From the cell containing the given text, extract its center point as (X, Y) coordinate. 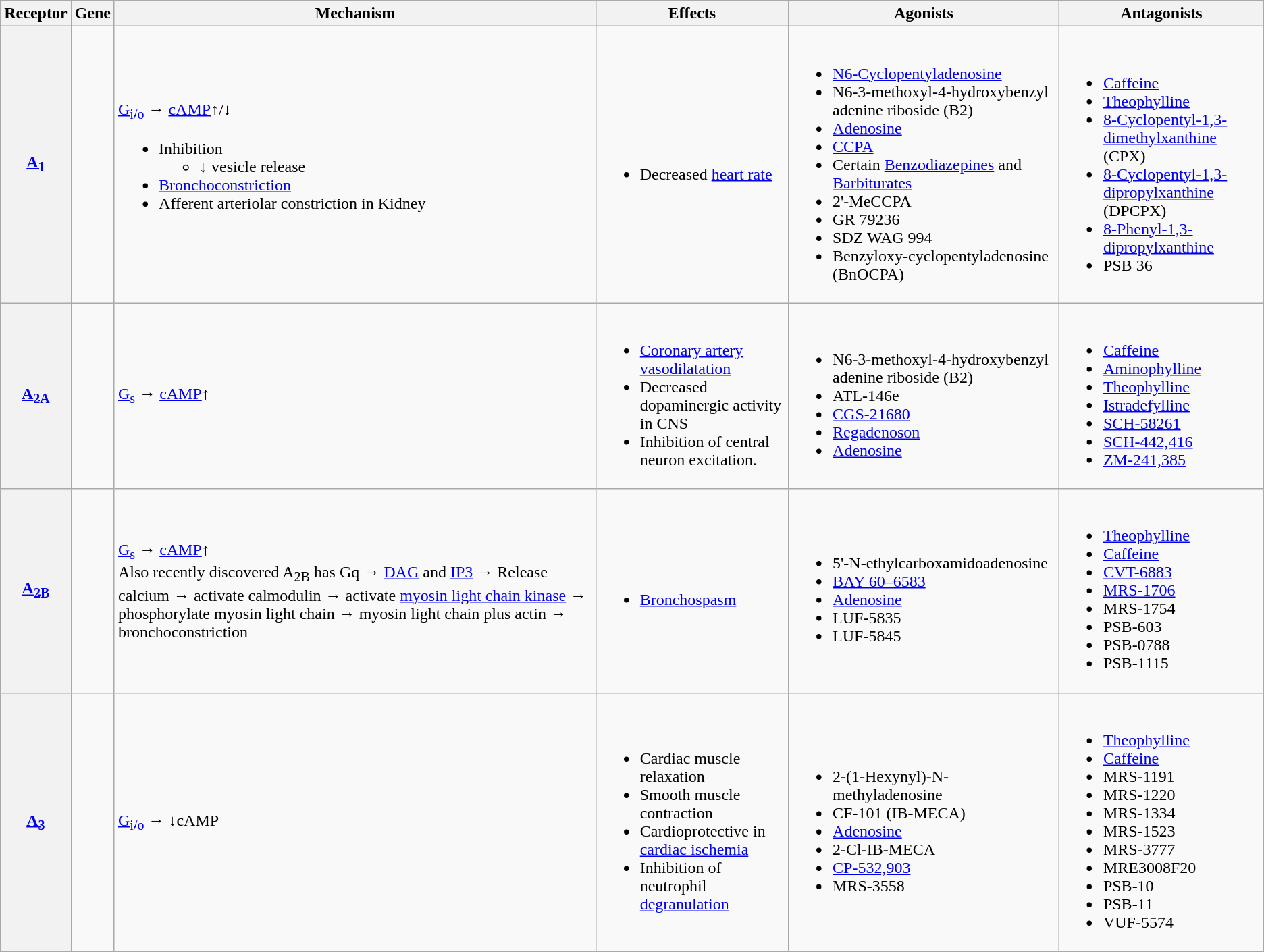
A1 (36, 165)
Receptor (36, 14)
Agonists (924, 14)
Gi/o → ↓cAMP (355, 822)
Antagonists (1161, 14)
Bronchospasm (691, 591)
TheophyllineCaffeineMRS-1191MRS-1220MRS-1334MRS-1523MRS-3777MRE3008F20PSB-10PSB-11VUF-5574 (1161, 822)
2-(1-Hexynyl)-N-methyladenosineCF-101 (IB-MECA)Adenosine2-Cl-IB-MECACP-532,903MRS-3558 (924, 822)
A2B (36, 591)
N6-3-methoxyl-4-hydroxybenzyl adenine riboside (B2)ATL-146eCGS-21680RegadenosonAdenosine (924, 396)
Gs → cAMP↑ (355, 396)
Decreased heart rate (691, 165)
TheophyllineCaffeineCVT-6883MRS-1706MRS-1754PSB-603PSB-0788PSB-1115 (1161, 591)
CaffeineTheophylline8-Cyclopentyl-1,3-dimethylxanthine (CPX)8-Cyclopentyl-1,3-dipropylxanthine (DPCPX)8-Phenyl-1,3-dipropylxanthinePSB 36 (1161, 165)
Gi/o → cAMP↑/↓Inhibition↓ vesicle releaseBronchoconstrictionAfferent arteriolar constriction in Kidney (355, 165)
5'-N-ethylcarboxamidoadenosineBAY 60–6583AdenosineLUF-5835LUF-5845 (924, 591)
Coronary artery vasodilatationDecreased dopaminergic activity in CNSInhibition of central neuron excitation. (691, 396)
Mechanism (355, 14)
A3 (36, 822)
A2A (36, 396)
Gene (93, 14)
CaffeineAminophyllineTheophyllineIstradefyllineSCH-58261SCH-442,416ZM-241,385 (1161, 396)
Cardiac muscle relaxationSmooth muscle contractionCardioprotective in cardiac ischemiaInhibition of neutrophil degranulation (691, 822)
Effects (691, 14)
